Output the [x, y] coordinate of the center of the cell containing the given text.  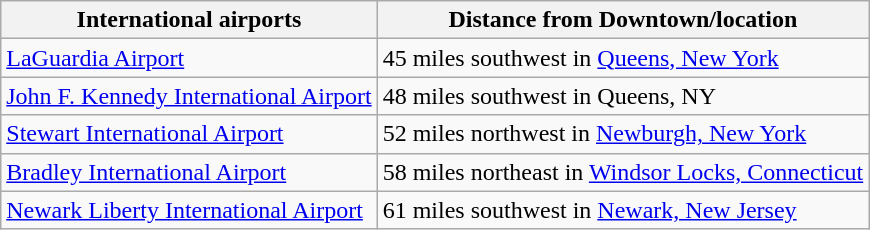
48 miles southwest in Queens, NY [623, 96]
61 miles southwest in Newark, New Jersey [623, 210]
Bradley International Airport [189, 172]
International airports [189, 20]
Newark Liberty International Airport [189, 210]
LaGuardia Airport [189, 58]
Stewart International Airport [189, 134]
Distance from Downtown/location [623, 20]
45 miles southwest in Queens, New York [623, 58]
John F. Kennedy International Airport [189, 96]
58 miles northeast in Windsor Locks, Connecticut [623, 172]
52 miles northwest in Newburgh, New York [623, 134]
